Pinpoint the cell where the given text exists, returning its (x, y) midpoint coordinate. 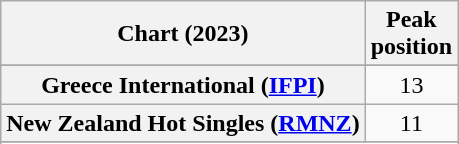
11 (411, 123)
Peakposition (411, 34)
New Zealand Hot Singles (RMNZ) (183, 123)
Greece International (IFPI) (183, 85)
13 (411, 85)
Chart (2023) (183, 34)
